Detect which cell encompasses the target text, then output its (X, Y) center coordinate. 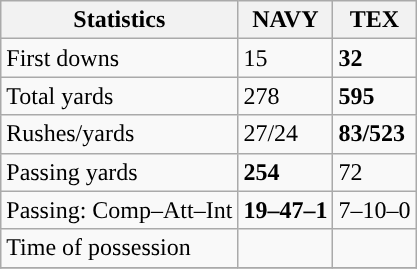
19–47–1 (286, 210)
NAVY (286, 20)
Rushes/yards (120, 134)
Passing yards (120, 172)
Total yards (120, 96)
254 (286, 172)
32 (374, 58)
27/24 (286, 134)
Time of possession (120, 248)
278 (286, 96)
15 (286, 58)
First downs (120, 58)
TEX (374, 20)
83/523 (374, 134)
72 (374, 172)
Statistics (120, 20)
595 (374, 96)
7–10–0 (374, 210)
Passing: Comp–Att–Int (120, 210)
